Return the [x, y] coordinate for the center point of the cell that contains the specified text.  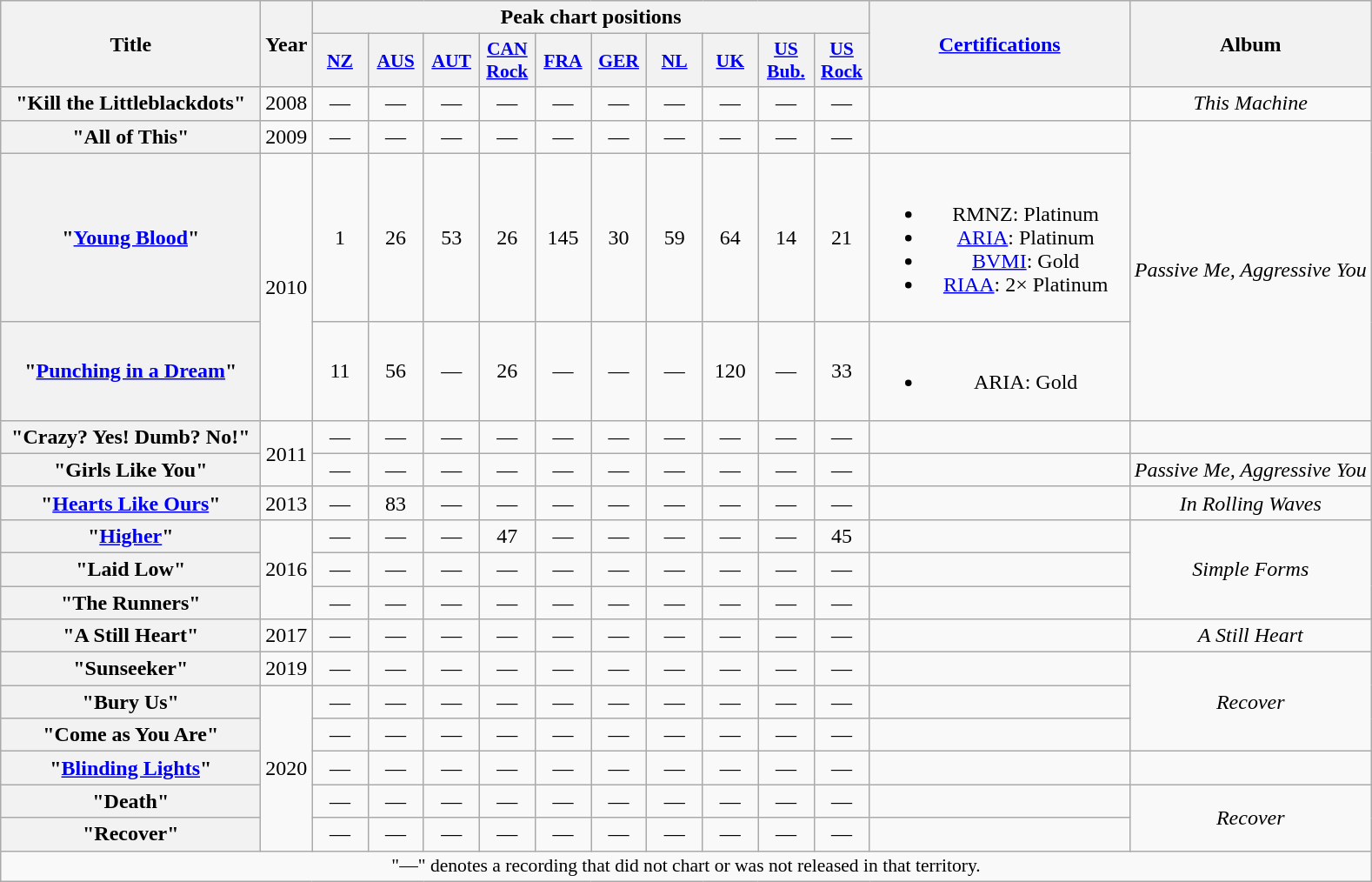
1 [340, 237]
53 [451, 237]
"—" denotes a recording that did not chart or was not released in that territory. [687, 866]
AUS [396, 61]
"Bury Us" [130, 702]
33 [842, 371]
A Still Heart [1250, 636]
2008 [287, 104]
2019 [287, 669]
USBub. [786, 61]
In Rolling Waves [1250, 503]
FRA [563, 61]
"Girls Like You" [130, 470]
ARIA: Gold [1000, 371]
83 [396, 503]
"All of This" [130, 137]
"Young Blood" [130, 237]
"Sunseeker" [130, 669]
145 [563, 237]
USRock [842, 61]
RMNZ: PlatinumARIA: PlatinumBVMI: GoldRIAA: 2× Platinum [1000, 237]
"Kill the Littleblackdots" [130, 104]
Title [130, 43]
11 [340, 371]
45 [842, 536]
"Come as You Are" [130, 735]
"Crazy? Yes! Dumb? No!" [130, 437]
2009 [287, 137]
Simple Forms [1250, 569]
Peak chart positions [591, 17]
56 [396, 371]
CANRock [507, 61]
Album [1250, 43]
120 [730, 371]
"The Runners" [130, 603]
UK [730, 61]
"Blinding Lights" [130, 768]
"Laid Low" [130, 569]
2017 [287, 636]
"Recover" [130, 834]
2010 [287, 287]
47 [507, 536]
30 [619, 237]
2013 [287, 503]
2020 [287, 768]
Certifications [1000, 43]
This Machine [1250, 104]
59 [675, 237]
2016 [287, 569]
"Higher" [130, 536]
21 [842, 237]
14 [786, 237]
"Hearts Like Ours" [130, 503]
"Punching in a Dream" [130, 371]
GER [619, 61]
NZ [340, 61]
AUT [451, 61]
Year [287, 43]
"Death" [130, 801]
NL [675, 61]
"A Still Heart" [130, 636]
64 [730, 237]
2011 [287, 453]
